Output the [X, Y] coordinate of the center of the cell containing the given text.  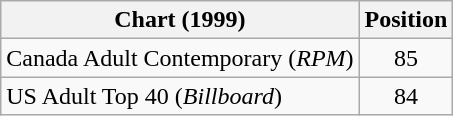
Chart (1999) [180, 20]
Canada Adult Contemporary (RPM) [180, 58]
85 [406, 58]
US Adult Top 40 (Billboard) [180, 96]
Position [406, 20]
84 [406, 96]
